Output the [X, Y] coordinate of the center of the cell containing the given text.  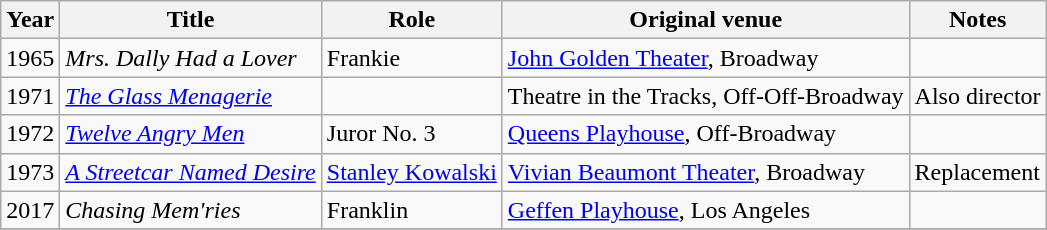
Vivian Beaumont Theater, Broadway [706, 172]
A Streetcar Named Desire [190, 172]
1973 [30, 172]
Juror No. 3 [412, 134]
Original venue [706, 20]
Twelve Angry Men [190, 134]
Theatre in the Tracks, Off-Off-Broadway [706, 96]
Franklin [412, 210]
John Golden Theater, Broadway [706, 58]
Also director [978, 96]
Stanley Kowalski [412, 172]
Title [190, 20]
Chasing Mem'ries [190, 210]
Geffen Playhouse, Los Angeles [706, 210]
Queens Playhouse, Off-Broadway [706, 134]
Role [412, 20]
1971 [30, 96]
Frankie [412, 58]
Mrs. Dally Had a Lover [190, 58]
Year [30, 20]
1972 [30, 134]
The Glass Menagerie [190, 96]
Notes [978, 20]
2017 [30, 210]
1965 [30, 58]
Replacement [978, 172]
